Search for the cell housing the specified text and yield its (X, Y) center coordinate. 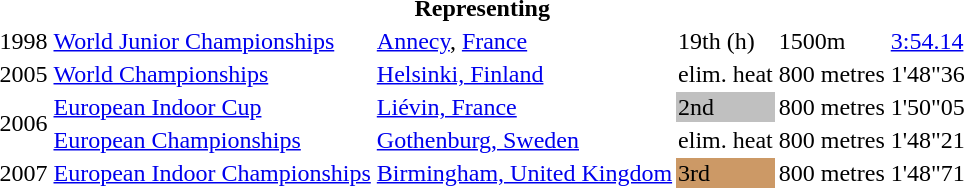
European Indoor Championships (212, 173)
European Indoor Cup (212, 107)
1500m (832, 41)
World Championships (212, 74)
Helsinki, Finland (524, 74)
19th (h) (726, 41)
Gothenburg, Sweden (524, 140)
European Championships (212, 140)
World Junior Championships (212, 41)
3rd (726, 173)
2nd (726, 107)
Annecy, France (524, 41)
Liévin, France (524, 107)
Birmingham, United Kingdom (524, 173)
